Provide the (x, y) coordinate of the cell's center where the given text is located.  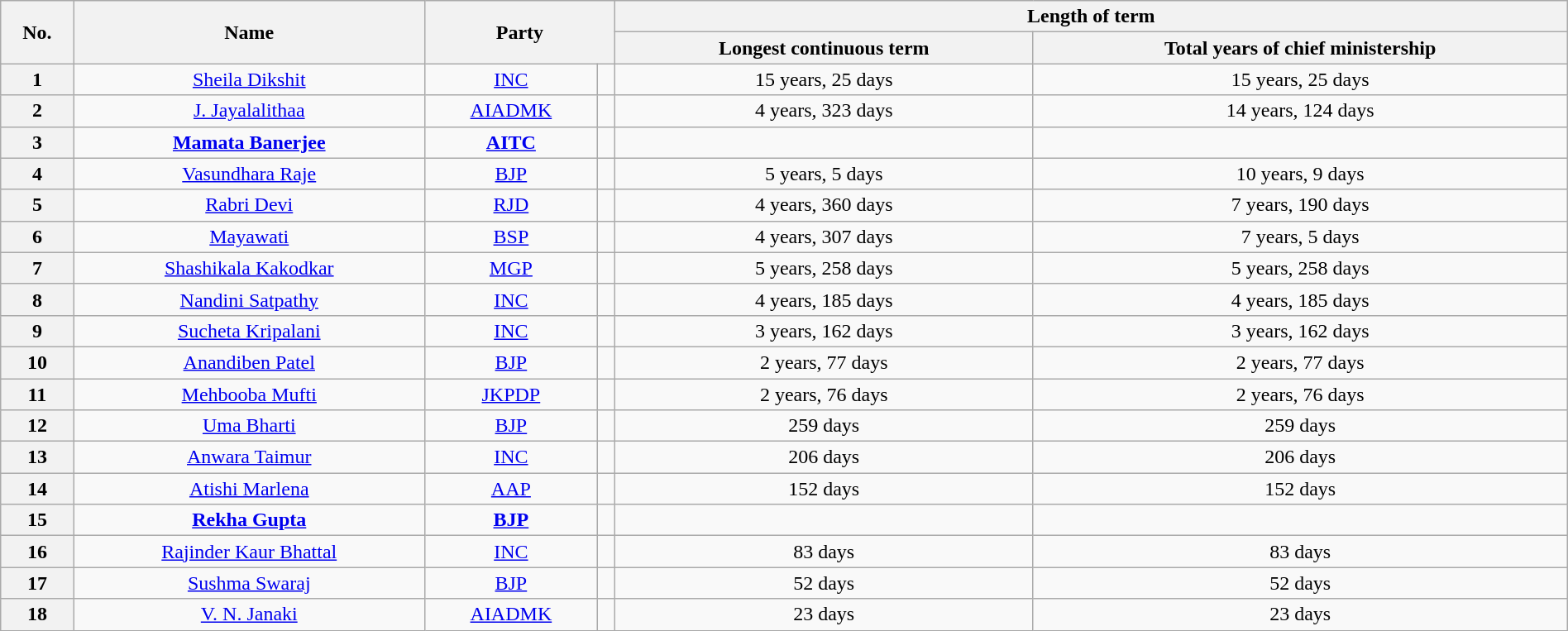
4 (37, 174)
17 (37, 583)
Atishi Marlena (249, 489)
Mayawati (249, 237)
AITC (511, 142)
Name (249, 32)
JKPDP (511, 394)
14 (37, 489)
10 (37, 362)
5 years, 5 days (824, 174)
Sushma Swaraj (249, 583)
Anandiben Patel (249, 362)
BSP (511, 237)
7 years, 5 days (1300, 237)
Rabri Devi (249, 205)
V. N. Janaki (249, 614)
Rajinder Kaur Bhattal (249, 552)
Nandini Satpathy (249, 299)
9 (37, 331)
12 (37, 426)
15 (37, 520)
4 years, 307 days (824, 237)
Shashikala Kakodkar (249, 268)
7 (37, 268)
3 (37, 142)
Rekha Gupta (249, 520)
J. Jayalalithaa (249, 111)
Uma Bharti (249, 426)
No. (37, 32)
MGP (511, 268)
RJD (511, 205)
1 (37, 79)
Sucheta Kripalani (249, 331)
Anwara Taimur (249, 457)
AAP (511, 489)
Longest continuous term (824, 48)
Sheila Dikshit (249, 79)
Vasundhara Raje (249, 174)
Total years of chief ministership (1300, 48)
13 (37, 457)
Party (519, 32)
8 (37, 299)
Length of term (1091, 17)
Mehbooba Mufti (249, 394)
7 years, 190 days (1300, 205)
16 (37, 552)
2 (37, 111)
4 years, 323 days (824, 111)
14 years, 124 days (1300, 111)
4 years, 360 days (824, 205)
5 (37, 205)
11 (37, 394)
10 years, 9 days (1300, 174)
18 (37, 614)
6 (37, 237)
Mamata Banerjee (249, 142)
